Identify which cell holds the provided text, then report its (x, y) central coordinate. 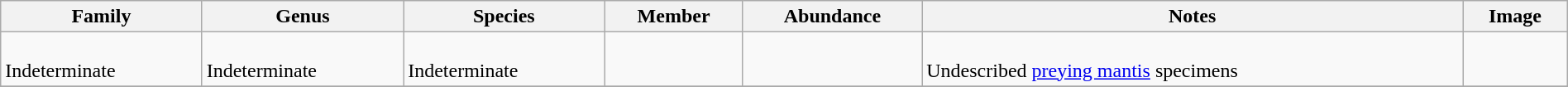
Genus (303, 17)
Family (101, 17)
Image (1515, 17)
Species (504, 17)
Notes (1193, 17)
Member (673, 17)
Abundance (832, 17)
Undescribed preying mantis specimens (1193, 60)
